Determine the (x, y) coordinate at the center of the cell enclosing the given text.  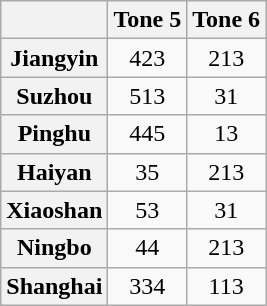
13 (226, 134)
Jiangyin (54, 58)
Tone 6 (226, 20)
35 (148, 172)
44 (148, 248)
Suzhou (54, 96)
Pinghu (54, 134)
513 (148, 96)
Shanghai (54, 286)
Haiyan (54, 172)
Xiaoshan (54, 210)
Tone 5 (148, 20)
334 (148, 286)
Ningbo (54, 248)
53 (148, 210)
113 (226, 286)
445 (148, 134)
423 (148, 58)
